Pinpoint the cell where the given text exists, returning its [X, Y] midpoint coordinate. 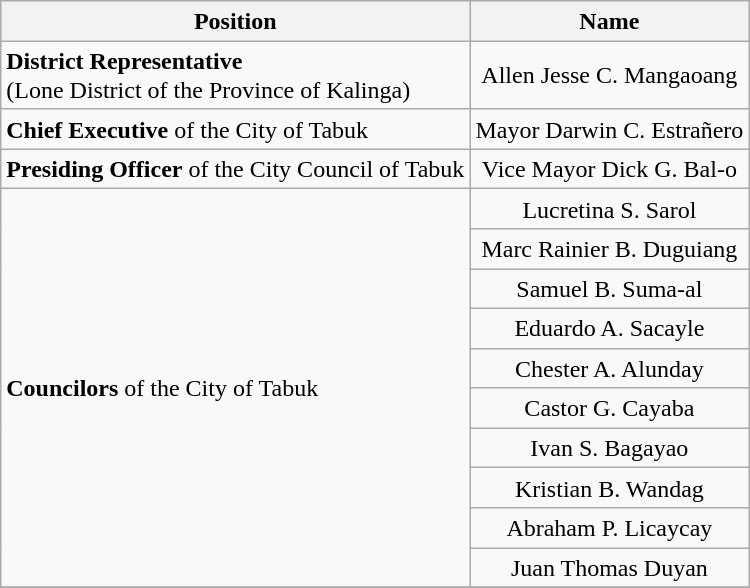
Name [610, 21]
Eduardo A. Sacayle [610, 328]
Abraham P. Licaycay [610, 528]
District Representative(Lone District of the Province of Kalinga) [236, 76]
Ivan S. Bagayao [610, 448]
Juan Thomas Duyan [610, 568]
Castor G. Cayaba [610, 408]
Allen Jesse C. Mangaoang [610, 76]
Chester A. Alunday [610, 368]
Presiding Officer of the City Council of Tabuk [236, 169]
Marc Rainier B. Duguiang [610, 249]
Chief Executive of the City of Tabuk [236, 129]
Lucretina S. Sarol [610, 209]
Kristian B. Wandag [610, 488]
Samuel B. Suma-al [610, 289]
Mayor Darwin C. Estrañero [610, 129]
Position [236, 21]
Councilors of the City of Tabuk [236, 388]
Vice Mayor Dick G. Bal-o [610, 169]
